From the cell containing the given text, extract its center point as [X, Y] coordinate. 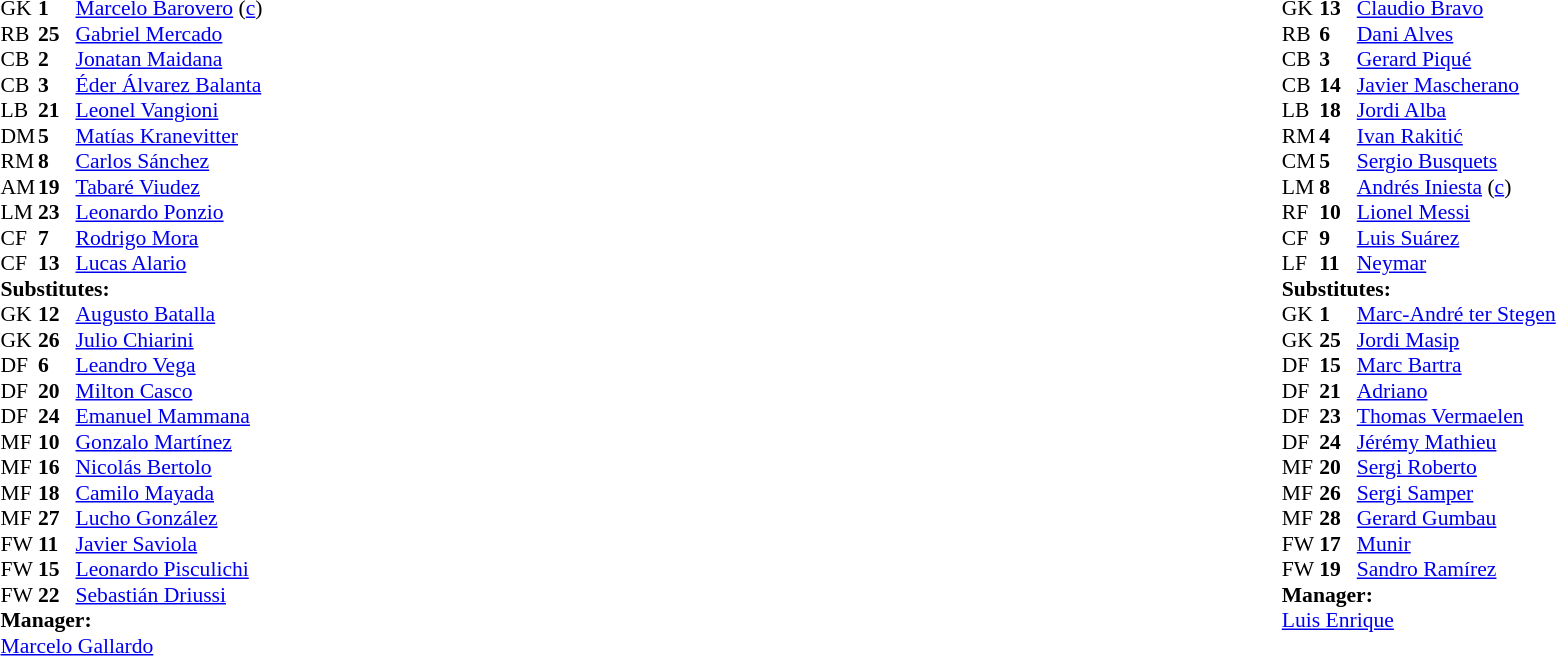
Javier Saviola [170, 544]
Éder Álvarez Balanta [170, 85]
Dani Alves [1456, 34]
Marc Bartra [1456, 365]
Carlos Sánchez [170, 161]
27 [57, 519]
RF [1301, 213]
Matías Kranevitter [170, 136]
28 [1338, 519]
Thomas Vermaelen [1456, 417]
Nicolás Bertolo [170, 467]
Luis Suárez [1456, 238]
4 [1338, 136]
1 [1338, 315]
Sergio Busquets [1456, 161]
Leonardo Ponzio [170, 213]
Lucho González [170, 519]
Gonzalo Martínez [170, 442]
Gabriel Mercado [170, 34]
Sandro Ramírez [1456, 569]
Luis Enrique [1419, 621]
Augusto Batalla [170, 315]
Andrés Iniesta (c) [1456, 187]
Leandro Vega [170, 365]
Munir [1456, 544]
Rodrigo Mora [170, 238]
9 [1338, 238]
Ivan Rakitić [1456, 136]
AM [19, 187]
Marc-André ter Stegen [1456, 315]
Milton Casco [170, 391]
2 [57, 59]
Jordi Masip [1456, 340]
Neymar [1456, 263]
Javier Mascherano [1456, 85]
CM [1301, 161]
17 [1338, 544]
22 [57, 595]
Tabaré Viudez [170, 187]
Leonardo Pisculichi [170, 569]
Lionel Messi [1456, 213]
13 [57, 263]
Sergi Samper [1456, 493]
Gerard Piqué [1456, 59]
7 [57, 238]
14 [1338, 85]
LF [1301, 263]
DM [19, 136]
Jordi Alba [1456, 111]
16 [57, 467]
Sebastián Driussi [170, 595]
Jérémy Mathieu [1456, 442]
Lucas Alario [170, 263]
Leonel Vangioni [170, 111]
Julio Chiarini [170, 340]
12 [57, 315]
Sergi Roberto [1456, 467]
Emanuel Mammana [170, 417]
Jonatan Maidana [170, 59]
Camilo Mayada [170, 493]
Adriano [1456, 391]
Gerard Gumbau [1456, 519]
